Pinpoint the cell where the given text exists, returning its (X, Y) midpoint coordinate. 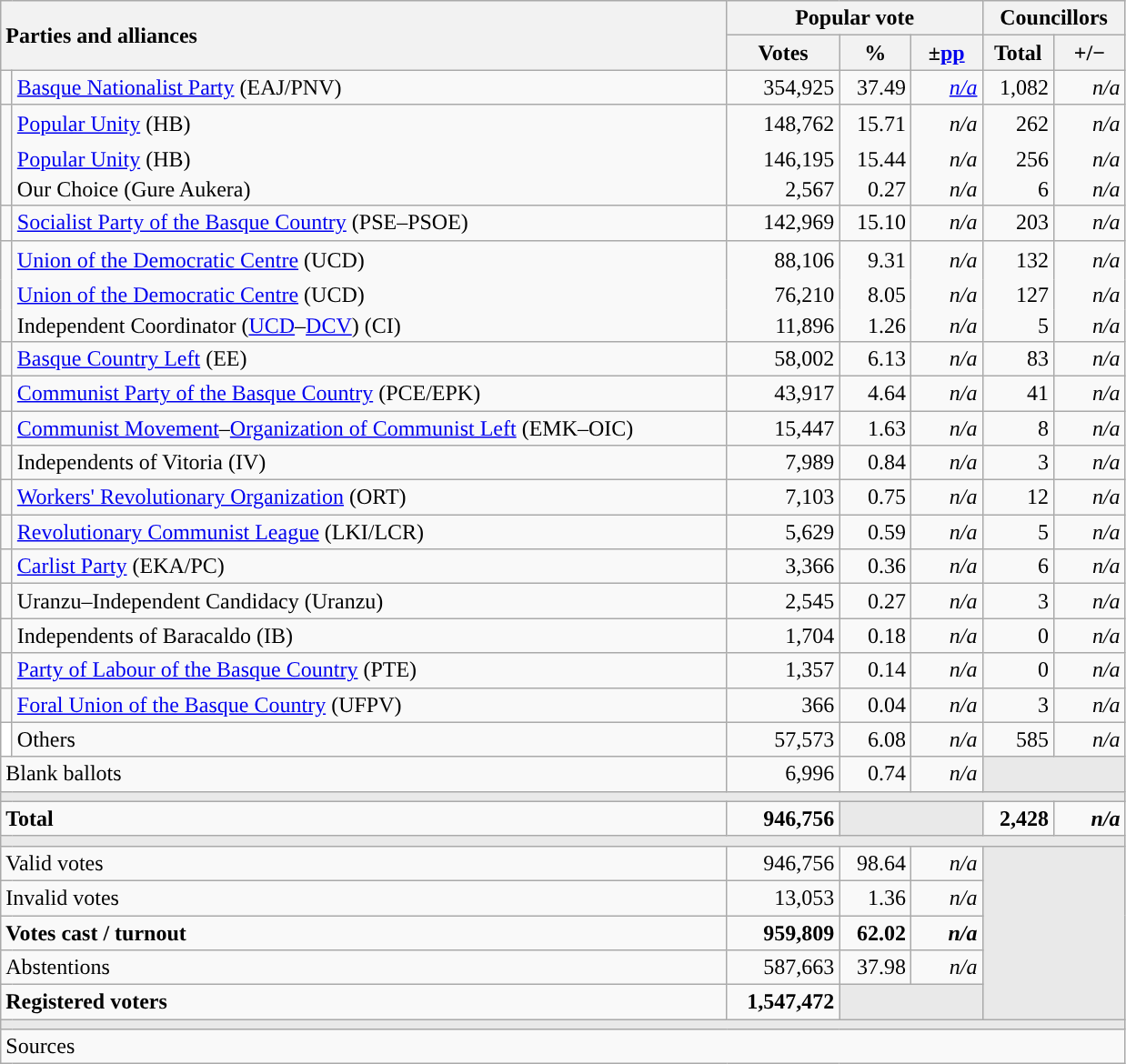
7,103 (783, 497)
Basque Nationalist Party (EAJ/PNV) (369, 87)
37.49 (875, 87)
Uranzu–Independent Candidacy (Uranzu) (369, 601)
6,996 (783, 774)
Blank ballots (364, 774)
0.59 (875, 532)
±pp (946, 53)
Our Choice (Gure Aukera) (369, 190)
Registered voters (364, 1002)
1.36 (875, 898)
+/− (1090, 53)
Votes (783, 53)
1,082 (1019, 87)
Others (369, 739)
0.36 (875, 567)
Invalid votes (364, 898)
62.02 (875, 932)
Independent Coordinator (UCD–DCV) (CI) (369, 326)
58,002 (783, 358)
1.63 (875, 428)
366 (783, 705)
83 (1019, 358)
0.75 (875, 497)
0.18 (875, 636)
43,917 (783, 393)
8.05 (875, 296)
Communist Party of the Basque Country (PCE/EPK) (369, 393)
0.04 (875, 705)
% (875, 53)
959,809 (783, 932)
9.31 (875, 260)
585 (1019, 739)
Abstentions (364, 968)
Foral Union of the Basque Country (UFPV) (369, 705)
Valid votes (364, 863)
0.84 (875, 463)
15.10 (875, 223)
12 (1019, 497)
Popular vote (855, 18)
15,447 (783, 428)
Independents of Baracaldo (IB) (369, 636)
0.74 (875, 774)
Communist Movement–Organization of Communist Left (EMK–OIC) (369, 428)
142,969 (783, 223)
2,545 (783, 601)
13,053 (783, 898)
15.44 (875, 159)
Revolutionary Communist League (LKI/LCR) (369, 532)
1,704 (783, 636)
262 (1019, 124)
132 (1019, 260)
6.13 (875, 358)
Independents of Vitoria (IV) (369, 463)
15.71 (875, 124)
98.64 (875, 863)
0.14 (875, 670)
4.64 (875, 393)
57,573 (783, 739)
Workers' Revolutionary Organization (ORT) (369, 497)
Party of Labour of the Basque Country (PTE) (369, 670)
76,210 (783, 296)
354,925 (783, 87)
Sources (563, 1047)
7,989 (783, 463)
Basque Country Left (EE) (369, 358)
88,106 (783, 260)
6.08 (875, 739)
8 (1019, 428)
1,547,472 (783, 1002)
37.98 (875, 968)
148,762 (783, 124)
587,663 (783, 968)
1,357 (783, 670)
Socialist Party of the Basque Country (PSE–PSOE) (369, 223)
127 (1019, 296)
3,366 (783, 567)
2,428 (1019, 818)
Councillors (1053, 18)
5,629 (783, 532)
41 (1019, 393)
146,195 (783, 159)
2,567 (783, 190)
256 (1019, 159)
Parties and alliances (364, 35)
Carlist Party (EKA/PC) (369, 567)
203 (1019, 223)
Votes cast / turnout (364, 932)
1.26 (875, 326)
11,896 (783, 326)
